For the text-containing cell, return its midpoint in [x, y] coordinate format. 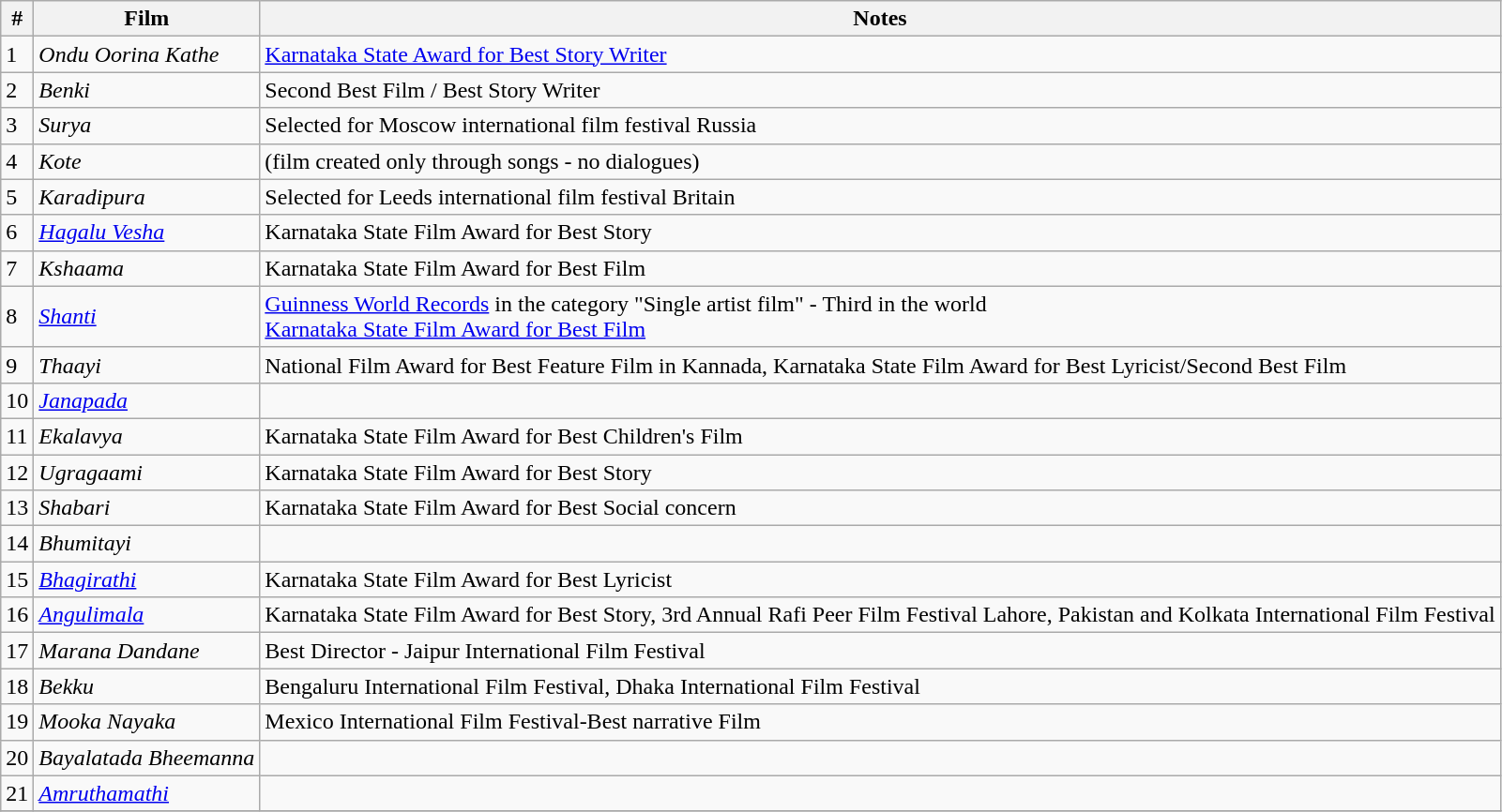
Thaayi [146, 365]
Mooka Nayaka [146, 722]
Bekku [146, 686]
Best Director - Jaipur International Film Festival [880, 651]
17 [17, 651]
Second Best Film / Best Story Writer [880, 90]
(film created only through songs - no dialogues) [880, 161]
Janapada [146, 400]
18 [17, 686]
Ugragaami [146, 472]
7 [17, 268]
Karnataka State Film Award for Best Children's Film [880, 436]
Karadipura [146, 197]
10 [17, 400]
Shanti [146, 317]
Ekalavya [146, 436]
21 [17, 793]
Surya [146, 126]
1 [17, 54]
Ondu Oorina Kathe [146, 54]
Kshaama [146, 268]
Selected for Leeds international film festival Britain [880, 197]
Kote [146, 161]
5 [17, 197]
Angulimala [146, 615]
Amruthamathi [146, 793]
Film [146, 19]
Hagalu Vesha [146, 233]
# [17, 19]
Notes [880, 19]
Selected for Moscow international film festival Russia [880, 126]
2 [17, 90]
20 [17, 758]
4 [17, 161]
19 [17, 722]
Benki [146, 90]
Bhumitayi [146, 544]
11 [17, 436]
Karnataka State Film Award for Best Story, 3rd Annual Rafi Peer Film Festival Lahore, Pakistan and Kolkata International Film Festival [880, 615]
3 [17, 126]
16 [17, 615]
8 [17, 317]
9 [17, 365]
Guinness World Records in the category "Single artist film" - Third in the world Karnataka State Film Award for Best Film [880, 317]
Karnataka State Film Award for Best Lyricist [880, 579]
Mexico International Film Festival-Best narrative Film [880, 722]
15 [17, 579]
Shabari [146, 508]
6 [17, 233]
Bhagirathi [146, 579]
Karnataka State Film Award for Best Social concern [880, 508]
Bengaluru International Film Festival, Dhaka International Film Festival [880, 686]
Karnataka State Film Award for Best Film [880, 268]
12 [17, 472]
National Film Award for Best Feature Film in Kannada, Karnataka State Film Award for Best Lyricist/Second Best Film [880, 365]
Karnataka State Award for Best Story Writer [880, 54]
14 [17, 544]
13 [17, 508]
Marana Dandane [146, 651]
Bayalatada Bheemanna [146, 758]
